Provide the [x, y] coordinate of the cell's center where the given text is located.  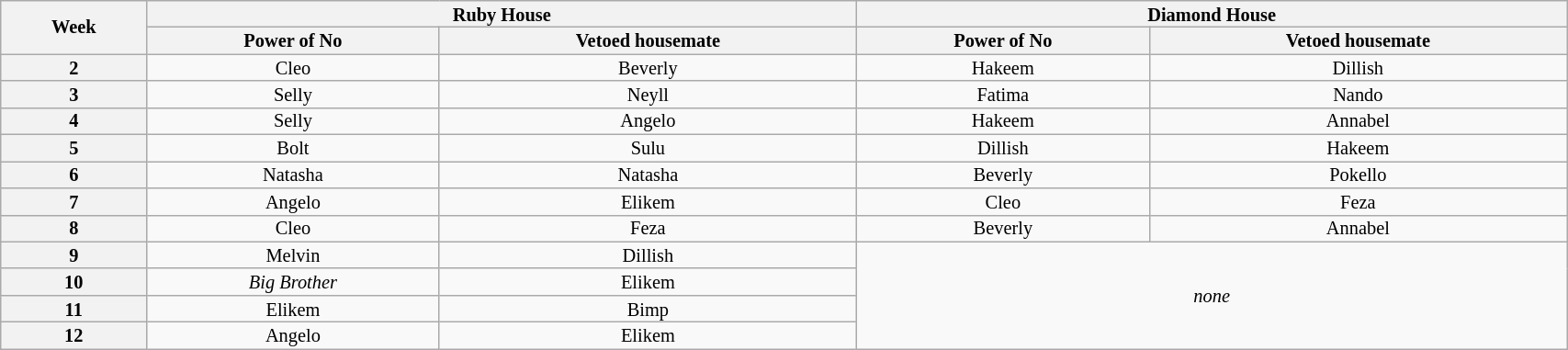
10 [73, 281]
Fatima [1003, 94]
5 [73, 147]
11 [73, 309]
Ruby House [502, 13]
Bimp [649, 309]
Pokello [1358, 175]
6 [73, 175]
2 [73, 68]
Nando [1358, 94]
9 [73, 255]
7 [73, 200]
Neyll [649, 94]
Diamond House [1213, 13]
Bolt [293, 147]
Sulu [649, 147]
Week [73, 27]
4 [73, 121]
none [1213, 296]
12 [73, 334]
8 [73, 228]
Big Brother [293, 281]
Melvin [293, 255]
3 [73, 94]
